Identify which cell holds the provided text, then report its [X, Y] central coordinate. 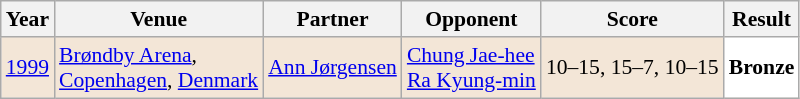
Year [28, 19]
1999 [28, 68]
10–15, 15–7, 10–15 [632, 68]
Venue [158, 19]
Result [762, 19]
Opponent [472, 19]
Partner [332, 19]
Score [632, 19]
Bronze [762, 68]
Brøndby Arena,Copenhagen, Denmark [158, 68]
Chung Jae-hee Ra Kyung-min [472, 68]
Ann Jørgensen [332, 68]
